Capture the cell that displays the provided text and extract its (X, Y) central coordinate. 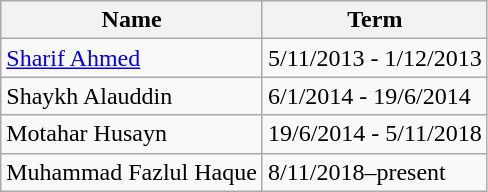
19/6/2014 - 5/11/2018 (374, 134)
6/1/2014 - 19/6/2014 (374, 96)
Sharif Ahmed (132, 58)
Name (132, 20)
Shaykh Alauddin (132, 96)
5/11/2013 - 1/12/2013 (374, 58)
Muhammad Fazlul Haque (132, 172)
Term (374, 20)
8/11/2018–present (374, 172)
Motahar Husayn (132, 134)
